Extract the [x, y] coordinate from the center of the cell holding the provided text.  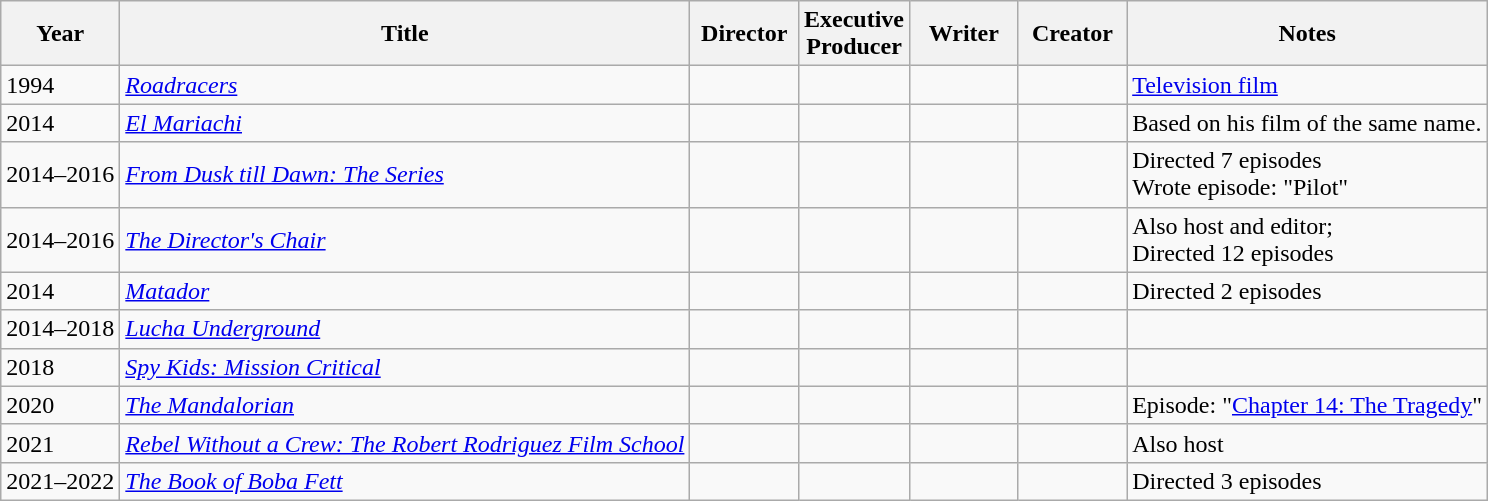
Directed 3 episodes [1308, 481]
Year [60, 34]
Episode: "Chapter 14: The Tragedy" [1308, 405]
Spy Kids: Mission Critical [405, 367]
The Book of Boba Fett [405, 481]
Also host and editor; Directed 12 episodes [1308, 240]
ExecutiveProducer [854, 34]
Directed 7 episodesWrote episode: "Pilot" [1308, 174]
2018 [60, 367]
1994 [60, 85]
Television film [1308, 85]
Title [405, 34]
Notes [1308, 34]
Matador [405, 291]
Lucha Underground [405, 329]
Also host [1308, 443]
El Mariachi [405, 123]
2021–2022 [60, 481]
Creator [1072, 34]
The Mandalorian [405, 405]
2014–2018 [60, 329]
Writer [964, 34]
Directed 2 episodes [1308, 291]
2020 [60, 405]
Director [744, 34]
2021 [60, 443]
The Director's Chair [405, 240]
Based on his film of the same name. [1308, 123]
From Dusk till Dawn: The Series [405, 174]
Roadracers [405, 85]
Rebel Without a Crew: The Robert Rodriguez Film School [405, 443]
